Capture the cell that displays the provided text and extract its [x, y] central coordinate. 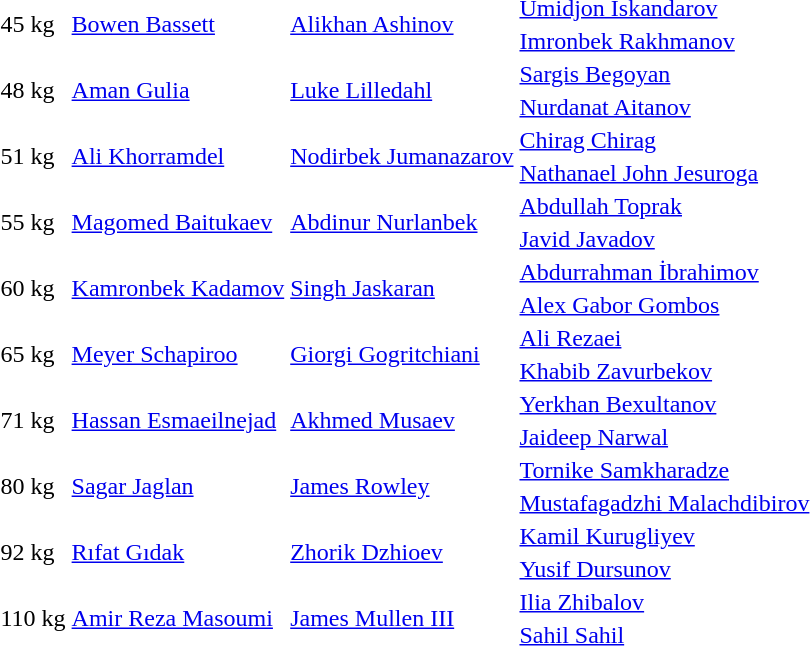
Zhorik Dzhioev [402, 552]
Meyer Schapiroo [178, 354]
Nodirbek Jumanazarov [402, 156]
James Rowley [402, 486]
Giorgi Gogritchiani [402, 354]
Kamronbek Kadamov [178, 288]
Luke Lilledahl [402, 90]
Sagar Jaglan [178, 486]
Aman Gulia [178, 90]
Rıfat Gıdak [178, 552]
Akhmed Musaev [402, 420]
Ali Khorramdel [178, 156]
Magomed Baitukaev [178, 222]
Abdinur Nurlanbek [402, 222]
Singh Jaskaran [402, 288]
Hassan Esmaeilnejad [178, 420]
